Pinpoint the cell where the given text exists, returning its (X, Y) midpoint coordinate. 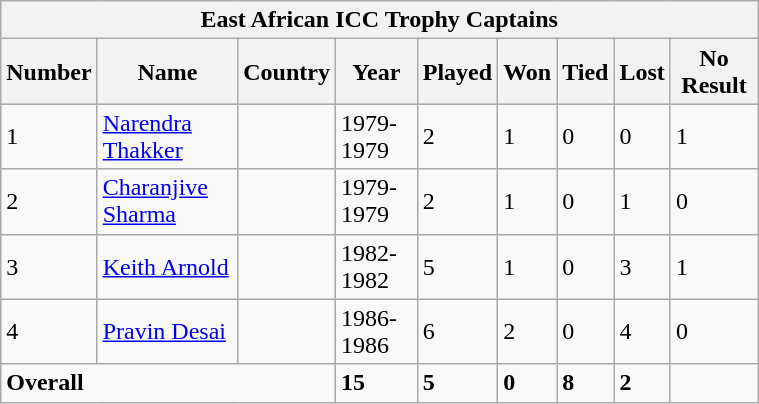
Name (168, 72)
Year (376, 72)
East African ICC Trophy Captains (380, 20)
8 (586, 383)
1986-1986 (376, 332)
15 (376, 383)
Country (287, 72)
Lost (642, 72)
Won (528, 72)
Number (49, 72)
Pravin Desai (168, 332)
Narendra Thakker (168, 136)
Overall (168, 383)
Played (457, 72)
Charanjive Sharma (168, 202)
6 (457, 332)
1982-1982 (376, 266)
Keith Arnold (168, 266)
Tied (586, 72)
No Result (714, 72)
